Identify which cell holds the provided text, then report its [X, Y] central coordinate. 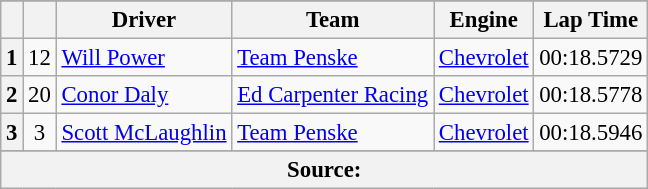
Source: [324, 170]
20 [40, 95]
00:18.5729 [591, 58]
12 [40, 58]
1 [12, 58]
00:18.5778 [591, 95]
Team [333, 20]
Driver [144, 20]
Conor Daly [144, 95]
Scott McLaughlin [144, 133]
Ed Carpenter Racing [333, 95]
Engine [484, 20]
Will Power [144, 58]
2 [12, 95]
00:18.5946 [591, 133]
Lap Time [591, 20]
